Scan for the cell matching the given text and deliver its (X, Y) coordinate at center. 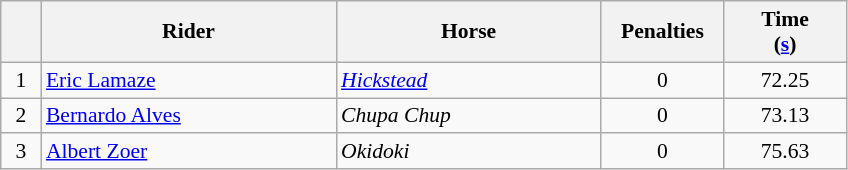
3 (21, 152)
Chupa Chup (468, 116)
Penalties (662, 32)
2 (21, 116)
Rider (188, 32)
72.25 (786, 80)
75.63 (786, 152)
Eric Lamaze (188, 80)
Time(s) (786, 32)
Hickstead (468, 80)
Bernardo Alves (188, 116)
73.13 (786, 116)
Okidoki (468, 152)
1 (21, 80)
Albert Zoer (188, 152)
Horse (468, 32)
